Pinpoint the cell where the given text exists, returning its [x, y] midpoint coordinate. 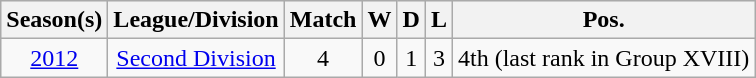
3 [438, 58]
D [411, 20]
1 [411, 58]
W [380, 20]
Pos. [604, 20]
4th (last rank in Group XVIII) [604, 58]
Second Division [196, 58]
2012 [54, 58]
Match [323, 20]
League/Division [196, 20]
0 [380, 58]
4 [323, 58]
Season(s) [54, 20]
L [438, 20]
